Return [X, Y] of the center of cell containing provided text 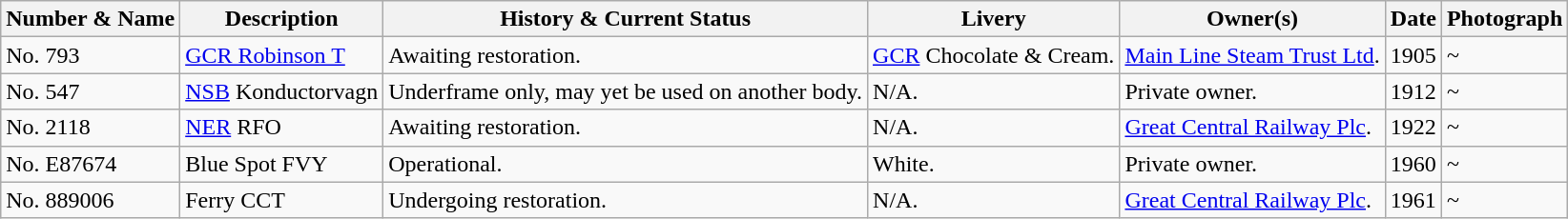
Owner(s) [1252, 19]
1912 [1413, 91]
Photograph [1504, 19]
History & Current Status [626, 19]
White. [994, 164]
No. 793 [91, 55]
Date [1413, 19]
1922 [1413, 128]
Underframe only, may yet be used on another body. [626, 91]
Number & Name [91, 19]
1960 [1413, 164]
Main Line Steam Trust Ltd. [1252, 55]
NSB Konductorvagn [282, 91]
Undergoing restoration. [626, 200]
Livery [994, 19]
NER RFO [282, 128]
GCR Robinson T [282, 55]
No. 2118 [91, 128]
Operational. [626, 164]
1961 [1413, 200]
No. 889006 [91, 200]
No. E87674 [91, 164]
GCR Chocolate & Cream. [994, 55]
Blue Spot FVY [282, 164]
Description [282, 19]
1905 [1413, 55]
No. 547 [91, 91]
Ferry CCT [282, 200]
